Locate the cell with the specified text and output its [x, y] center coordinate. 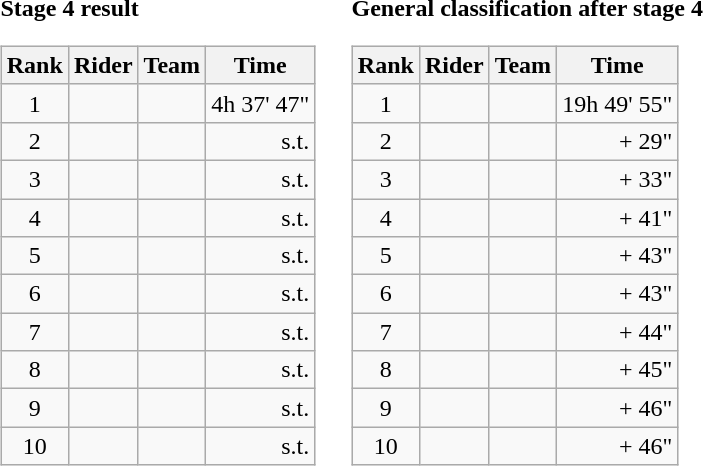
+ 45" [618, 370]
+ 44" [618, 332]
+ 33" [618, 179]
4h 37' 47" [260, 103]
19h 49' 55" [618, 103]
+ 29" [618, 141]
+ 41" [618, 217]
